For the text-containing cell, return its midpoint in [x, y] coordinate format. 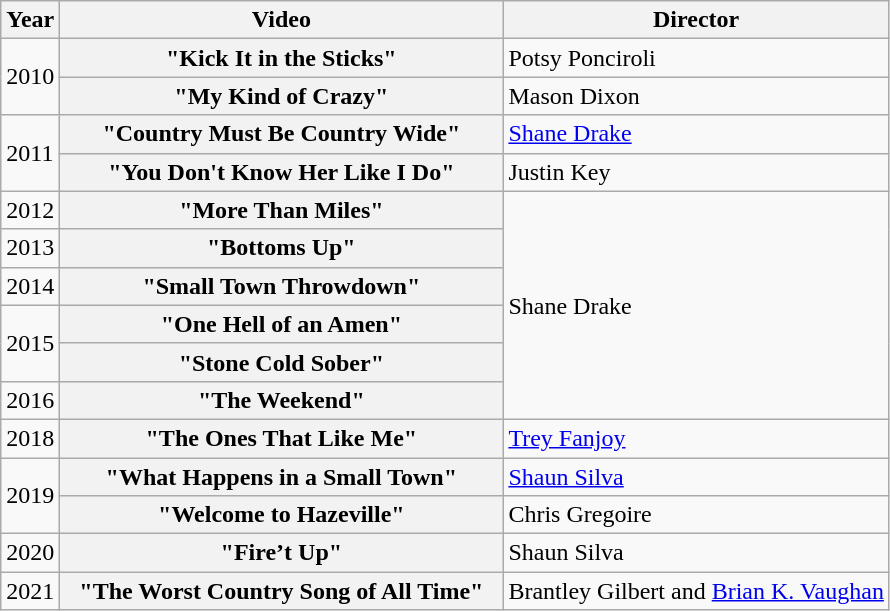
Trey Fanjoy [696, 438]
Justin Key [696, 172]
2018 [30, 438]
"The Ones That Like Me" [282, 438]
2012 [30, 210]
2010 [30, 77]
"More Than Miles" [282, 210]
Video [282, 20]
Brantley Gilbert and Brian K. Vaughan [696, 591]
"My Kind of Crazy" [282, 96]
"Kick It in the Sticks" [282, 58]
Director [696, 20]
Year [30, 20]
2019 [30, 496]
Chris Gregoire [696, 515]
Potsy Ponciroli [696, 58]
"Small Town Throwdown" [282, 286]
2021 [30, 591]
2011 [30, 153]
"Country Must Be Country Wide" [282, 134]
"What Happens in a Small Town" [282, 477]
"The Worst Country Song of All Time" [282, 591]
"Bottoms Up" [282, 248]
"Stone Cold Sober" [282, 362]
"The Weekend" [282, 400]
"Welcome to Hazeville" [282, 515]
"Fire’t Up" [282, 553]
Mason Dixon [696, 96]
2013 [30, 248]
2015 [30, 343]
"One Hell of an Amen" [282, 324]
2020 [30, 553]
2016 [30, 400]
"You Don't Know Her Like I Do" [282, 172]
2014 [30, 286]
